Detect which cell encompasses the target text, then output its [x, y] center coordinate. 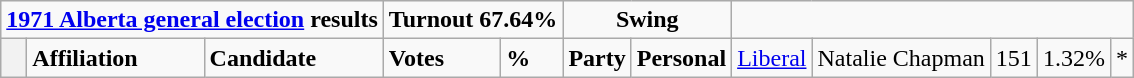
Turnout 67.64% [473, 20]
151 [1014, 58]
Liberal [772, 58]
Swing [648, 20]
1971 Alberta general election results [192, 20]
Votes [442, 58]
1.32% [1074, 58]
* [1122, 58]
Party [597, 58]
Natalie Chapman [901, 58]
% [532, 58]
Personal [681, 58]
Affiliation [116, 58]
Candidate [294, 58]
